Pinpoint the cell where the given text exists, returning its [X, Y] midpoint coordinate. 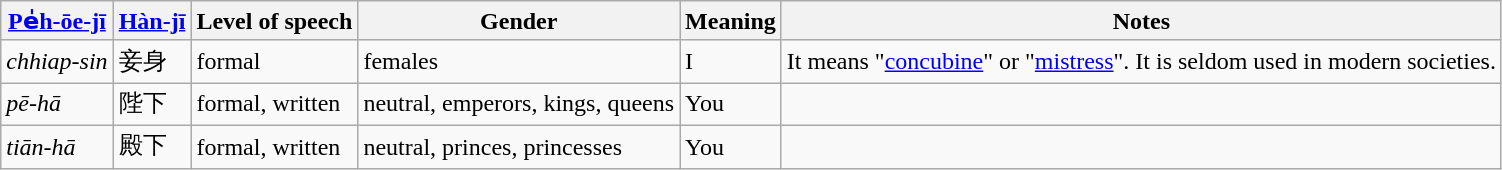
neutral, emperors, kings, queens [519, 104]
Level of speech [274, 21]
殿下 [152, 146]
chhiap-sin [57, 62]
Gender [519, 21]
females [519, 62]
Meaning [731, 21]
Hàn-jī [152, 21]
陛下 [152, 104]
neutral, princes, princesses [519, 146]
It means "concubine" or "mistress". It is seldom used in modern societies. [1141, 62]
formal [274, 62]
Notes [1141, 21]
tiān-hā [57, 146]
Pe̍h-ōe-jī [57, 21]
pē-hā [57, 104]
妾身 [152, 62]
I [731, 62]
